Pinpoint the cell where the given text exists, returning its [X, Y] midpoint coordinate. 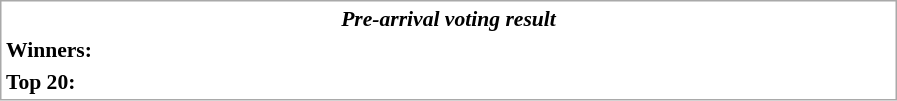
Pre-arrival voting result [448, 18]
Top 20: [58, 82]
Winners: [58, 50]
